Search for the cell housing the specified text and yield its [x, y] center coordinate. 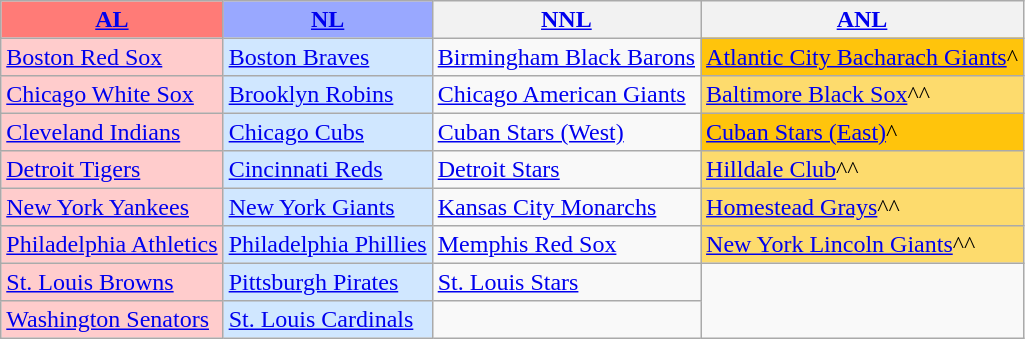
Brooklyn Robins [328, 94]
Cuban Stars (East)^ [862, 132]
Baltimore Black Sox^^ [862, 94]
St. Louis Cardinals [328, 318]
New York Yankees [112, 206]
Chicago Cubs [328, 132]
New York Giants [328, 206]
NL [328, 20]
St. Louis Stars [566, 282]
ANL [862, 20]
Chicago American Giants [566, 94]
Birmingham Black Barons [566, 56]
AL [112, 20]
Cleveland Indians [112, 132]
Kansas City Monarchs [566, 206]
Detroit Stars [566, 170]
NNL [566, 20]
Pittsburgh Pirates [328, 282]
Philadelphia Athletics [112, 244]
St. Louis Browns [112, 282]
Detroit Tigers [112, 170]
Philadelphia Phillies [328, 244]
Cuban Stars (West) [566, 132]
Homestead Grays^^ [862, 206]
Chicago White Sox [112, 94]
Cincinnati Reds [328, 170]
Boston Red Sox [112, 56]
Hilldale Club^^ [862, 170]
Memphis Red Sox [566, 244]
Washington Senators [112, 318]
Boston Braves [328, 56]
Atlantic City Bacharach Giants^ [862, 56]
New York Lincoln Giants^^ [862, 244]
